Provide the [x, y] coordinate of the cell's center where the given text is located.  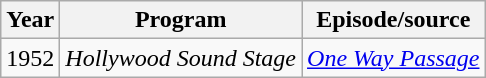
Hollywood Sound Stage [181, 58]
Episode/source [394, 20]
One Way Passage [394, 58]
Year [30, 20]
1952 [30, 58]
Program [181, 20]
